Scan for the cell matching the given text and deliver its (X, Y) coordinate at center. 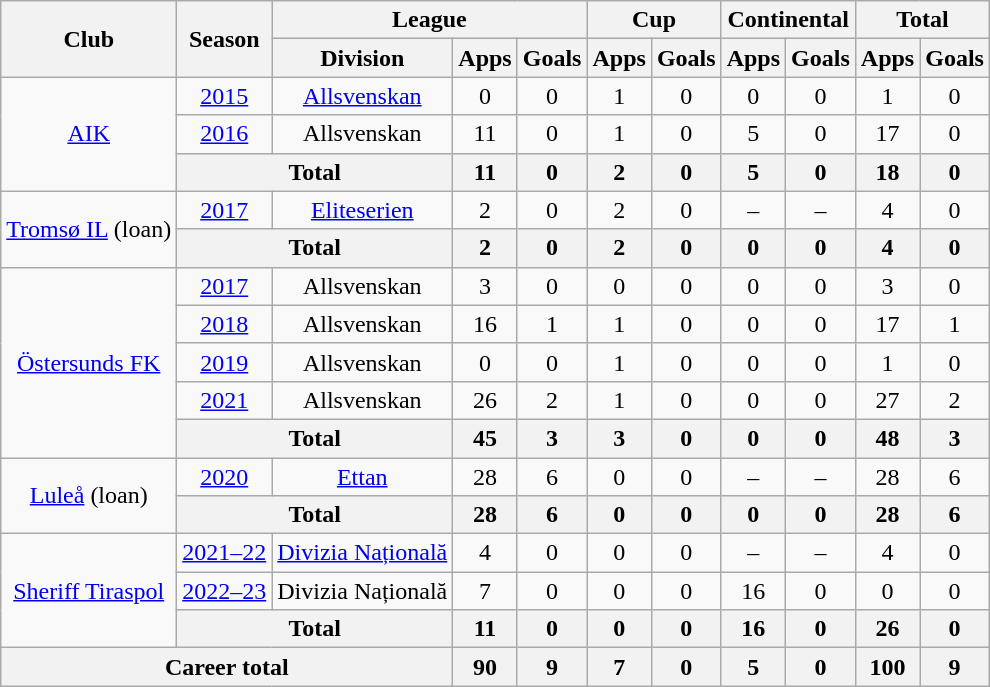
Club (89, 39)
45 (485, 438)
Sheriff Tiraspol (89, 591)
2020 (224, 477)
100 (887, 667)
Cup (654, 20)
Tromsø IL (loan) (89, 229)
27 (887, 400)
Eliteserien (362, 210)
18 (887, 172)
Luleå (loan) (89, 496)
2019 (224, 362)
Östersunds FK (89, 362)
2016 (224, 134)
Division (362, 58)
Ettan (362, 477)
90 (485, 667)
2022–23 (224, 591)
AIK (89, 134)
2021–22 (224, 553)
Career total (227, 667)
Season (224, 39)
2018 (224, 324)
2015 (224, 96)
Continental (788, 20)
48 (887, 438)
2021 (224, 400)
League (430, 20)
